For the text-containing cell, return its midpoint in [x, y] coordinate format. 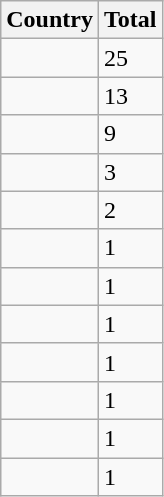
Country [50, 20]
Total [130, 20]
2 [130, 210]
9 [130, 134]
13 [130, 96]
3 [130, 172]
25 [130, 58]
